For the text-containing cell, return its midpoint in [x, y] coordinate format. 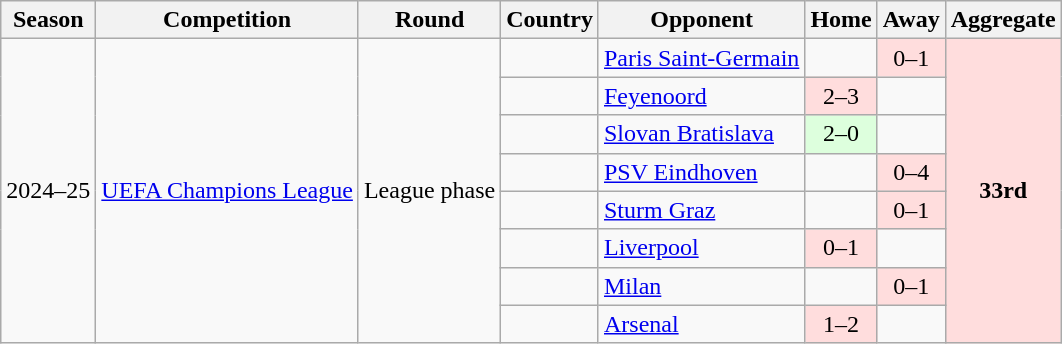
Competition [228, 20]
0–4 [911, 172]
2–0 [841, 134]
Paris Saint-Germain [701, 58]
Home [841, 20]
Sturm Graz [701, 210]
Opponent [701, 20]
Slovan Bratislava [701, 134]
Round [429, 20]
Liverpool [701, 248]
League phase [429, 191]
2024–25 [48, 191]
Milan [701, 286]
Feyenoord [701, 96]
Country [550, 20]
1–2 [841, 324]
Away [911, 20]
Arsenal [701, 324]
Aggregate [1003, 20]
Season [48, 20]
2–3 [841, 96]
UEFA Champions League [228, 191]
PSV Eindhoven [701, 172]
33rd [1003, 191]
